Pinpoint the cell where the given text exists, returning its (X, Y) midpoint coordinate. 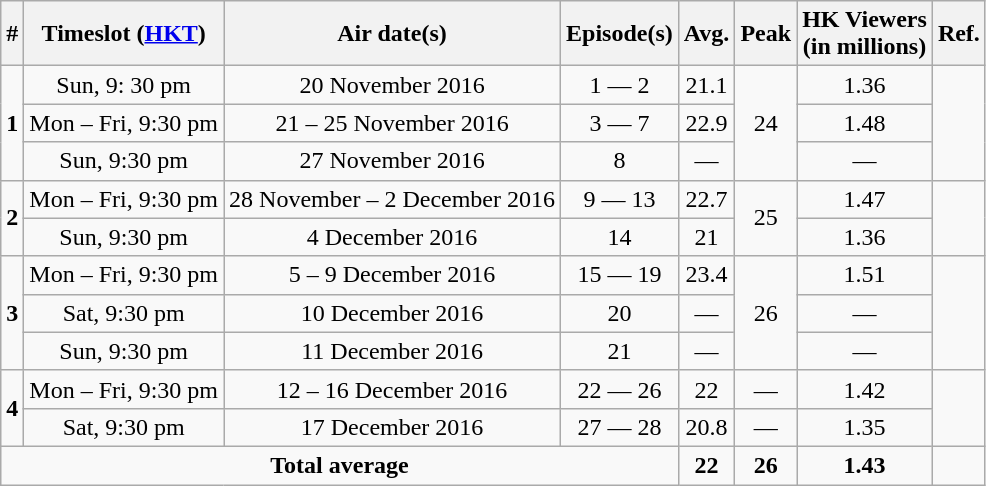
21.1 (706, 85)
Total average (340, 465)
11 December 2016 (392, 351)
20 (620, 313)
10 December 2016 (392, 313)
28 November – 2 December 2016 (392, 199)
1 (12, 123)
22 — 26 (620, 389)
HK Viewers(in millions) (865, 34)
3 — 7 (620, 123)
3 (12, 313)
Ref. (958, 34)
1.43 (865, 465)
27 — 28 (620, 427)
9 — 13 (620, 199)
# (12, 34)
4 December 2016 (392, 237)
22.9 (706, 123)
Sun, 9: 30 pm (124, 85)
21 – 25 November 2016 (392, 123)
1.35 (865, 427)
1.51 (865, 275)
1.48 (865, 123)
1 — 2 (620, 85)
14 (620, 237)
17 December 2016 (392, 427)
1.42 (865, 389)
5 – 9 December 2016 (392, 275)
Avg. (706, 34)
15 — 19 (620, 275)
1.47 (865, 199)
Air date(s) (392, 34)
22.7 (706, 199)
2 (12, 218)
4 (12, 408)
24 (766, 123)
12 – 16 December 2016 (392, 389)
20 November 2016 (392, 85)
Episode(s) (620, 34)
25 (766, 218)
27 November 2016 (392, 161)
Timeslot (HKT) (124, 34)
8 (620, 161)
20.8 (706, 427)
23.4 (706, 275)
Peak (766, 34)
